From the cell containing the given text, extract its center point as [X, Y] coordinate. 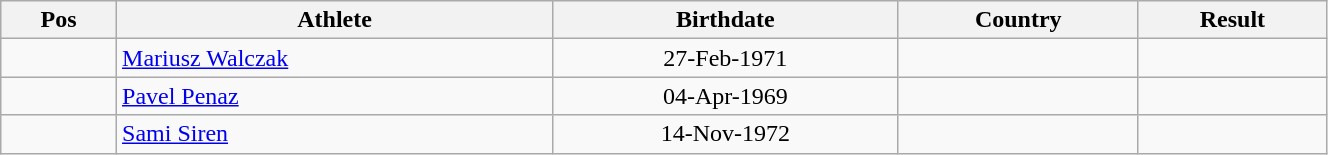
27-Feb-1971 [726, 58]
Sami Siren [335, 134]
Country [1018, 20]
Pos [59, 20]
14-Nov-1972 [726, 134]
Birthdate [726, 20]
04-Apr-1969 [726, 96]
Athlete [335, 20]
Result [1232, 20]
Mariusz Walczak [335, 58]
Pavel Penaz [335, 96]
